Return the [x, y] coordinate for the center point of the cell that contains the specified text.  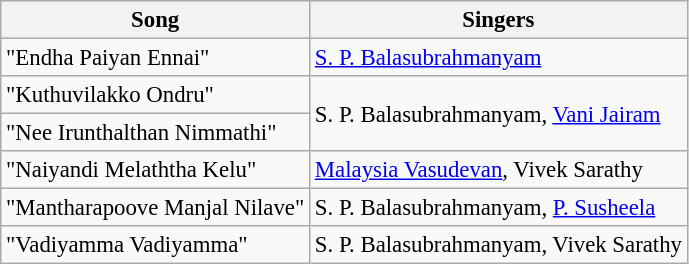
"Nee Irunthalthan Nimmathi" [156, 133]
"Naiyandi Melaththa Kelu" [156, 170]
"Endha Paiyan Ennai" [156, 58]
S. P. Balasubrahmanyam [499, 58]
S. P. Balasubrahmanyam, Vivek Sarathy [499, 245]
Malaysia Vasudevan, Vivek Sarathy [499, 170]
Singers [499, 20]
S. P. Balasubrahmanyam, P. Susheela [499, 208]
"Vadiyamma Vadiyamma" [156, 245]
"Kuthuvilakko Ondru" [156, 95]
Song [156, 20]
S. P. Balasubrahmanyam, Vani Jairam [499, 114]
"Mantharapoove Manjal Nilave" [156, 208]
